For the text-containing cell, return its midpoint in [X, Y] coordinate format. 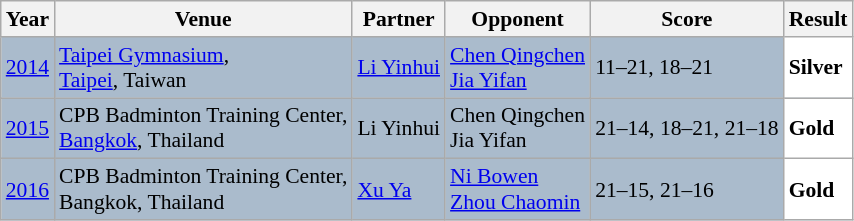
21–14, 18–21, 21–18 [687, 128]
Result [818, 19]
21–15, 21–16 [687, 190]
Ni Bowen Zhou Chaomin [518, 190]
Score [687, 19]
2015 [28, 128]
2016 [28, 190]
Opponent [518, 19]
Partner [398, 19]
2014 [28, 68]
Year [28, 19]
Taipei Gymnasium,Taipei, Taiwan [203, 68]
Silver [818, 68]
11–21, 18–21 [687, 68]
Venue [203, 19]
Xu Ya [398, 190]
